Detect which cell encompasses the target text, then output its [x, y] center coordinate. 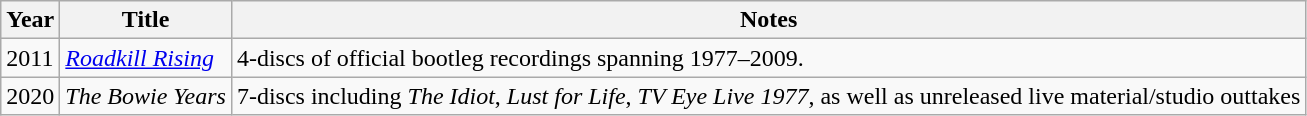
Year [30, 20]
2020 [30, 96]
4-discs of official bootleg recordings spanning 1977–2009. [768, 58]
Title [146, 20]
Notes [768, 20]
The Bowie Years [146, 96]
7-discs including The Idiot, Lust for Life, TV Eye Live 1977, as well as unreleased live material/studio outtakes [768, 96]
Roadkill Rising [146, 58]
2011 [30, 58]
